Output the [x, y] coordinate of the center of the cell containing the given text.  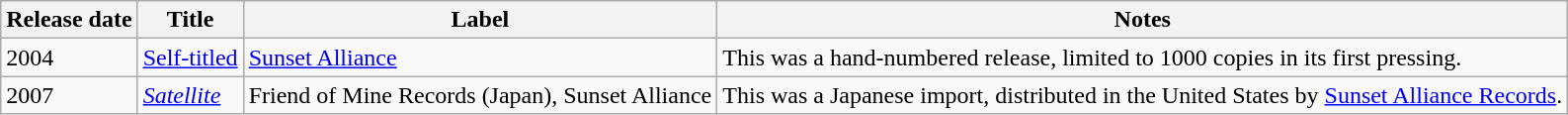
Satellite [190, 95]
2007 [69, 95]
Title [190, 20]
Sunset Alliance [480, 57]
Notes [1142, 20]
Release date [69, 20]
Self-titled [190, 57]
This was a Japanese import, distributed in the United States by Sunset Alliance Records. [1142, 95]
Friend of Mine Records (Japan), Sunset Alliance [480, 95]
Label [480, 20]
2004 [69, 57]
This was a hand-numbered release, limited to 1000 copies in its first pressing. [1142, 57]
